Scan for the cell matching the given text and deliver its (X, Y) coordinate at center. 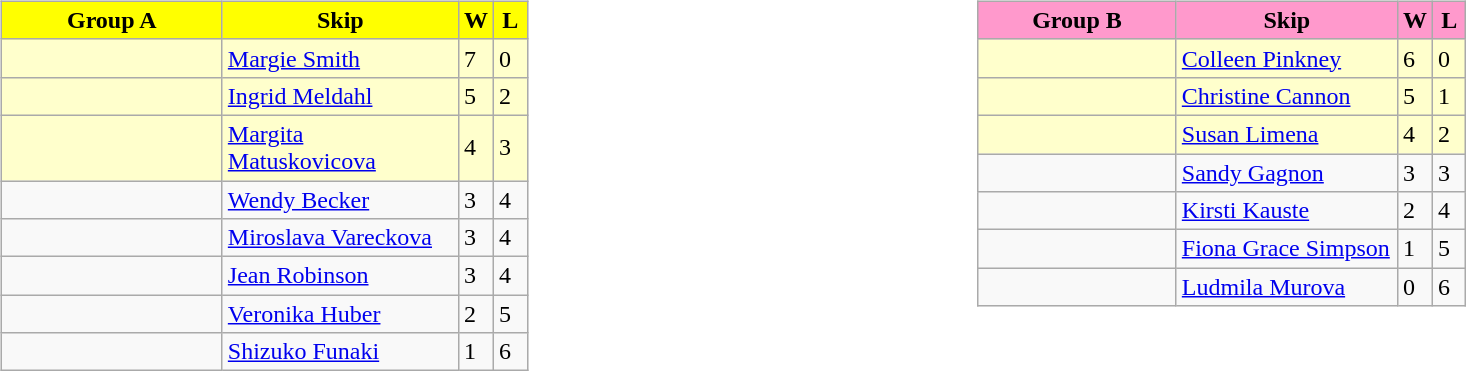
Susan Limena (1286, 134)
Group B (1078, 20)
Kirsti Kauste (1286, 211)
Fiona Grace Simpson (1286, 249)
Margie Smith (340, 58)
Sandy Gagnon (1286, 173)
Colleen Pinkney (1286, 58)
Veronika Huber (340, 314)
Christine Cannon (1286, 96)
Ludmila Murova (1286, 287)
Miroslava Vareckova (340, 238)
Margita Matuskovicova (340, 148)
7 (476, 58)
Ingrid Meldahl (340, 96)
Wendy Becker (340, 199)
Group A (112, 20)
Jean Robinson (340, 276)
Shizuko Funaki (340, 352)
